Search for the cell housing the specified text and yield its (x, y) center coordinate. 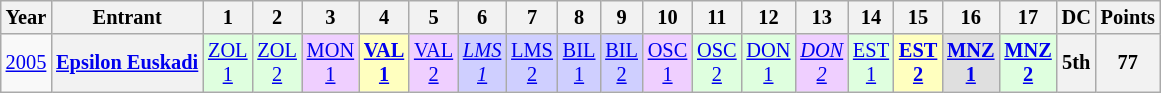
Points (1128, 17)
MON1 (330, 63)
VAL2 (434, 63)
10 (668, 17)
2005 (26, 63)
EST2 (918, 63)
14 (871, 17)
8 (580, 17)
5 (434, 17)
5th (1076, 63)
Year (26, 17)
LMS1 (482, 63)
13 (822, 17)
DON2 (822, 63)
16 (970, 17)
17 (1028, 17)
OSC1 (668, 63)
12 (768, 17)
Epsilon Euskadi (127, 63)
MNZ1 (970, 63)
DC (1076, 17)
VAL1 (384, 63)
BIL1 (580, 63)
2 (276, 17)
15 (918, 17)
Entrant (127, 17)
EST1 (871, 63)
ZOL2 (276, 63)
11 (716, 17)
7 (532, 17)
OSC2 (716, 63)
6 (482, 17)
1 (228, 17)
9 (622, 17)
3 (330, 17)
4 (384, 17)
BIL2 (622, 63)
ZOL1 (228, 63)
77 (1128, 63)
MNZ2 (1028, 63)
DON1 (768, 63)
LMS2 (532, 63)
